Pinpoint the cell where the given text exists, returning its [X, Y] midpoint coordinate. 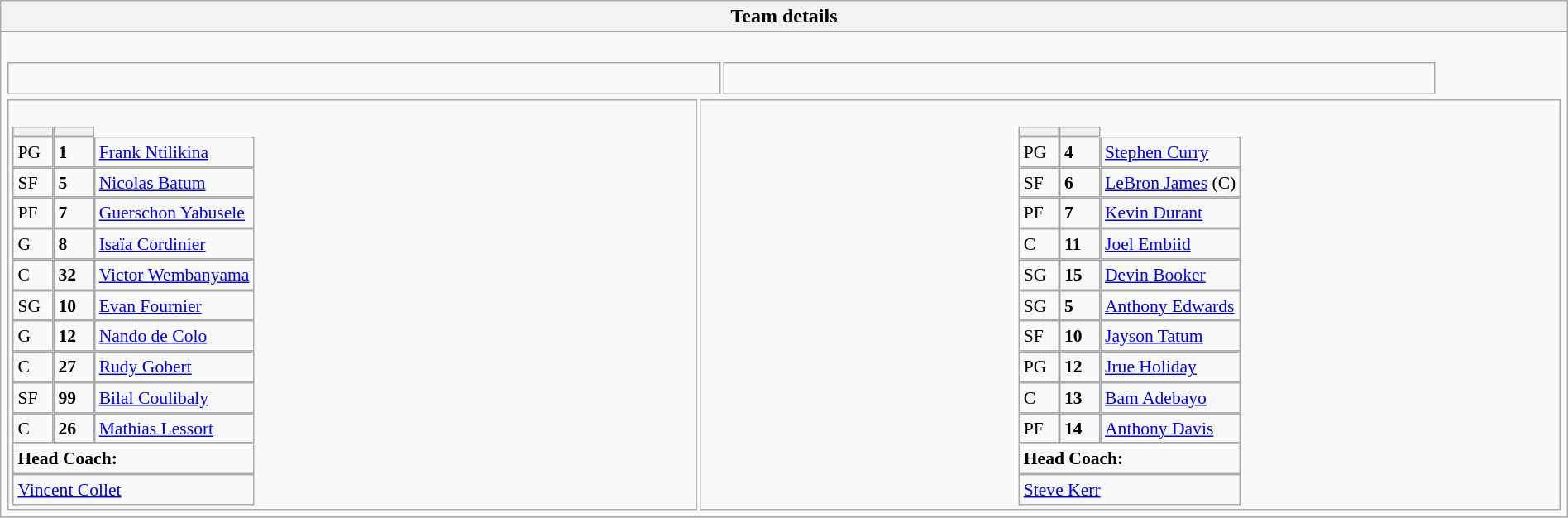
Rudy Gobert [174, 367]
Mathias Lessort [174, 429]
Frank Ntilikina [174, 152]
Vincent Collet [134, 490]
26 [74, 429]
Devin Booker [1170, 275]
Isaïa Cordinier [174, 243]
Evan Fournier [174, 305]
Anthony Davis [1170, 429]
1 [74, 152]
Nando de Colo [174, 336]
4 [1080, 152]
99 [74, 397]
14 [1080, 429]
Steve Kerr [1130, 490]
13 [1080, 397]
32 [74, 275]
Team details [784, 17]
Joel Embiid [1170, 243]
Stephen Curry [1170, 152]
8 [74, 243]
Anthony Edwards [1170, 305]
27 [74, 367]
Victor Wembanyama [174, 275]
6 [1080, 182]
Bam Adebayo [1170, 397]
Nicolas Batum [174, 182]
Guerschon Yabusele [174, 213]
15 [1080, 275]
LeBron James (C) [1170, 182]
Bilal Coulibaly [174, 397]
11 [1080, 243]
Jayson Tatum [1170, 336]
Kevin Durant [1170, 213]
Jrue Holiday [1170, 367]
